Pinpoint the cell where the given text exists, returning its [X, Y] midpoint coordinate. 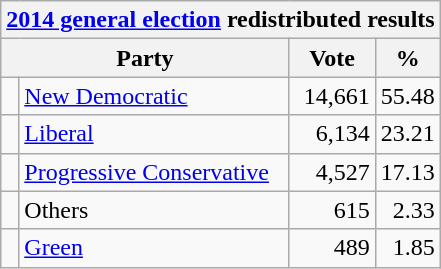
Others [154, 210]
Progressive Conservative [154, 172]
6,134 [332, 134]
14,661 [332, 96]
17.13 [408, 172]
615 [332, 210]
Liberal [154, 134]
Party [145, 58]
Vote [332, 58]
23.21 [408, 134]
New Democratic [154, 96]
4,527 [332, 172]
2014 general election redistributed results [220, 20]
% [408, 58]
1.85 [408, 248]
2.33 [408, 210]
Green [154, 248]
489 [332, 248]
55.48 [408, 96]
